Search for the cell housing the specified text and yield its (X, Y) center coordinate. 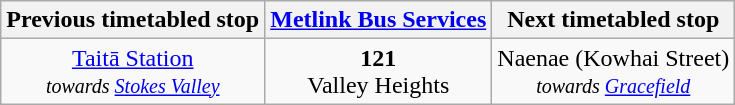
Metlink Bus Services (378, 20)
Previous timetabled stop (133, 20)
Naenae (Kowhai Street)towards Gracefield (614, 72)
121Valley Heights (378, 72)
Next timetabled stop (614, 20)
Taitā Stationtowards Stokes Valley (133, 72)
